Determine the (X, Y) coordinate at the center of the cell enclosing the given text.  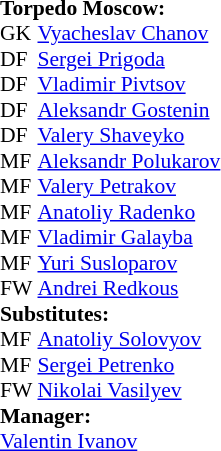
Manager: (110, 416)
Aleksandr Gostenin (130, 110)
Sergei Prigoda (130, 59)
Yuri Susloparov (130, 263)
Nikolai Vasilyev (130, 391)
Anatoliy Solovyov (130, 339)
Andrei Redkous (130, 289)
Aleksandr Polukarov (130, 161)
Valery Petrakov (130, 187)
Vyacheslav Chanov (130, 33)
Sergei Petrenko (130, 365)
Substitutes: (110, 314)
Vladimir Galayba (130, 237)
Valery Shaveyko (130, 135)
Anatoliy Radenko (130, 212)
GK (19, 33)
Vladimir Pivtsov (130, 85)
